Extract the (X, Y) coordinate from the center of the cell holding the provided text.  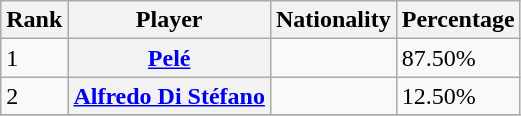
Pelé (170, 58)
Player (170, 20)
Percentage (458, 20)
Rank (34, 20)
1 (34, 58)
2 (34, 96)
87.50% (458, 58)
Nationality (333, 20)
12.50% (458, 96)
Alfredo Di Stéfano (170, 96)
